Determine the [x, y] coordinate at the center of the cell enclosing the given text.  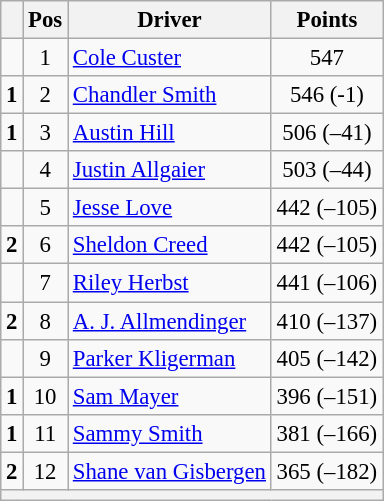
410 (–137) [326, 321]
12 [46, 471]
11 [46, 433]
10 [46, 396]
Cole Custer [170, 58]
4 [46, 170]
405 (–142) [326, 358]
Sammy Smith [170, 433]
506 (–41) [326, 133]
381 (–166) [326, 433]
Shane van Gisbergen [170, 471]
546 (-1) [326, 95]
8 [46, 321]
Chandler Smith [170, 95]
441 (–106) [326, 283]
9 [46, 358]
Driver [170, 20]
Jesse Love [170, 208]
Parker Kligerman [170, 358]
6 [46, 245]
396 (–151) [326, 396]
5 [46, 208]
Sam Mayer [170, 396]
Pos [46, 20]
503 (–44) [326, 170]
Justin Allgaier [170, 170]
547 [326, 58]
Austin Hill [170, 133]
365 (–182) [326, 471]
3 [46, 133]
A. J. Allmendinger [170, 321]
7 [46, 283]
Sheldon Creed [170, 245]
Riley Herbst [170, 283]
Points [326, 20]
